Return the (x, y) coordinate for the center point of the cell that contains the specified text.  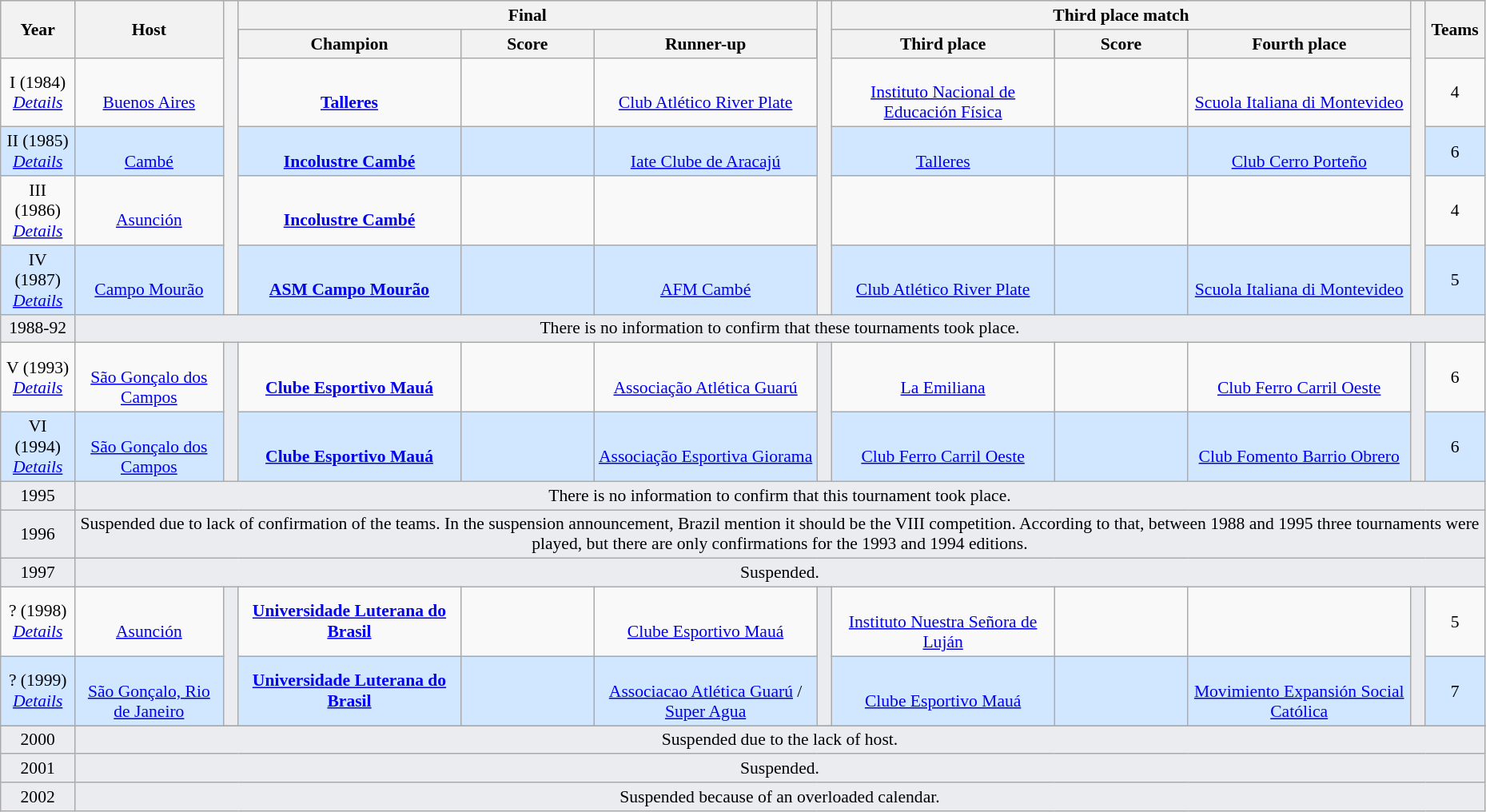
2001 (38, 769)
Suspended because of an overloaded calendar. (780, 797)
Club Fomento Barrio Obrero (1299, 448)
São Gonçalo, Rio de Janeiro (149, 691)
Cambé (149, 152)
There is no information to confirm that these tournaments took place. (780, 328)
Movimiento Expansión Social Católica (1299, 691)
Instituto Nacional de Educación Física (942, 93)
II (1985)Details (38, 152)
There is no information to confirm that this tournament took place. (780, 496)
? (1999)Details (38, 691)
III (1986)Details (38, 211)
Campo Mourão (149, 280)
1997 (38, 573)
IV (1987)Details (38, 280)
Fourth place (1299, 44)
VI (1994)Details (38, 448)
1988-92 (38, 328)
AFM Cambé (705, 280)
Host (149, 29)
Iate Clube de Aracajú (705, 152)
Buenos Aires (149, 93)
2000 (38, 740)
? (1998)Details (38, 622)
7 (1455, 691)
Third place match (1121, 15)
Associação Esportiva Giorama (705, 448)
Suspended due to the lack of host. (780, 740)
1995 (38, 496)
Associação Atlética Guarú (705, 377)
V (1993)Details (38, 377)
Instituto Nuestra Señora de Luján (942, 622)
ASM Campo Mourão (349, 280)
I (1984)Details (38, 93)
La Emiliana (942, 377)
Associacao Atlética Guarú / Super Agua (705, 691)
Runner-up (705, 44)
2002 (38, 797)
Club Cerro Porteño (1299, 152)
Third place (942, 44)
Final (528, 15)
1996 (38, 534)
Champion (349, 44)
Year (38, 29)
Teams (1455, 29)
